Extract the [X, Y] coordinate from the center of the cell holding the provided text.  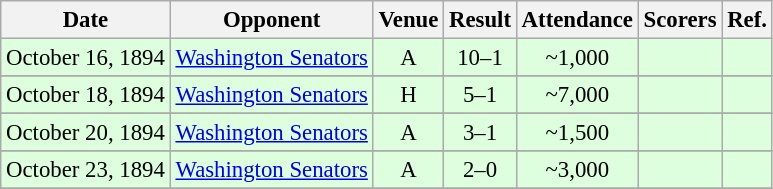
Attendance [577, 20]
Venue [408, 20]
October 23, 1894 [86, 170]
Opponent [272, 20]
Scorers [680, 20]
~1,500 [577, 133]
H [408, 95]
October 20, 1894 [86, 133]
Result [480, 20]
Ref. [747, 20]
3–1 [480, 133]
Date [86, 20]
October 18, 1894 [86, 95]
~1,000 [577, 58]
2–0 [480, 170]
10–1 [480, 58]
5–1 [480, 95]
~3,000 [577, 170]
~7,000 [577, 95]
October 16, 1894 [86, 58]
